Pinpoint the cell where the given text exists, returning its (x, y) midpoint coordinate. 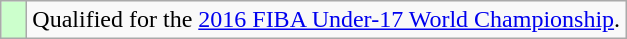
Qualified for the 2016 FIBA Under-17 World Championship. (326, 20)
